From the cell containing the given text, extract its center point as (x, y) coordinate. 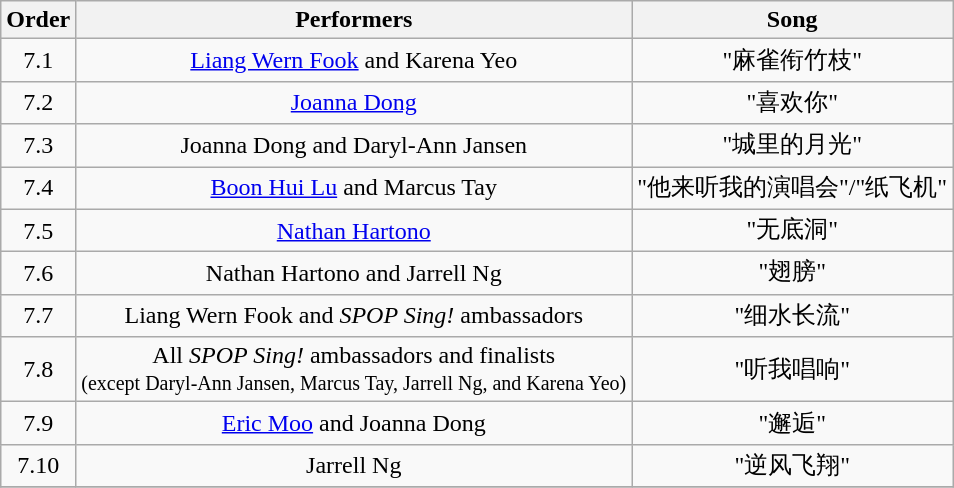
7.2 (38, 102)
Song (792, 20)
Jarrell Ng (354, 466)
7.4 (38, 188)
Performers (354, 20)
"邂逅" (792, 424)
"城里的月光" (792, 146)
"翅膀" (792, 274)
"他来听我的演唱会"/"纸飞机" (792, 188)
Eric Moo and Joanna Dong (354, 424)
All SPOP Sing! ambassadors and finalists(except Daryl-Ann Jansen, Marcus Tay, Jarrell Ng, and Karena Yeo) (354, 370)
Boon Hui Lu and Marcus Tay (354, 188)
Order (38, 20)
Joanna Dong (354, 102)
"无底洞" (792, 230)
7.7 (38, 316)
Liang Wern Fook and SPOP Sing! ambassadors (354, 316)
"逆风飞翔" (792, 466)
"听我唱响" (792, 370)
7.3 (38, 146)
7.1 (38, 60)
"细水长流" (792, 316)
7.10 (38, 466)
Nathan Hartono (354, 230)
Joanna Dong and Daryl-Ann Jansen (354, 146)
"喜欢你" (792, 102)
7.8 (38, 370)
Nathan Hartono and Jarrell Ng (354, 274)
"麻雀衔竹枝" (792, 60)
Liang Wern Fook and Karena Yeo (354, 60)
7.6 (38, 274)
7.9 (38, 424)
7.5 (38, 230)
